Return (x, y) of the center of cell containing provided text 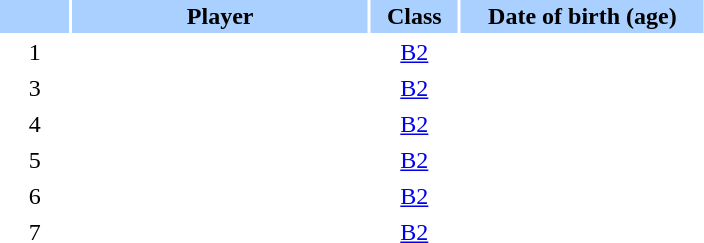
Class (414, 16)
Date of birth (age) (582, 16)
Player (220, 16)
6 (34, 196)
1 (34, 52)
5 (34, 160)
3 (34, 88)
4 (34, 124)
